Extract the [X, Y] coordinate from the center of the cell holding the provided text.  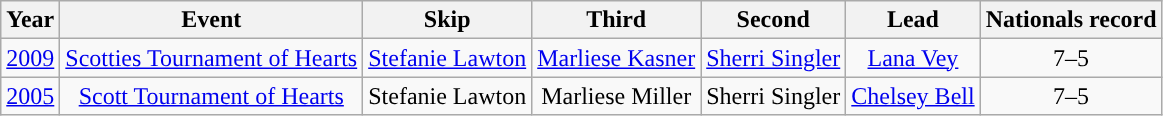
Scotties Tournament of Hearts [212, 58]
Chelsey Bell [913, 96]
2009 [30, 58]
Scott Tournament of Hearts [212, 96]
Marliese Miller [616, 96]
Nationals record [1071, 20]
Second [774, 20]
Event [212, 20]
Lead [913, 20]
Skip [448, 20]
2005 [30, 96]
Year [30, 20]
Marliese Kasner [616, 58]
Lana Vey [913, 58]
Third [616, 20]
